Output the [X, Y] coordinate of the center of the cell containing the given text.  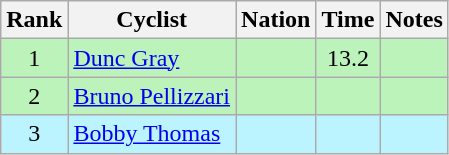
Rank [34, 20]
13.2 [348, 58]
Cyclist [152, 20]
Dunc Gray [152, 58]
Bruno Pellizzari [152, 96]
Nation [276, 20]
2 [34, 96]
Time [348, 20]
1 [34, 58]
Bobby Thomas [152, 134]
3 [34, 134]
Notes [414, 20]
